Scan for the cell matching the given text and deliver its (X, Y) coordinate at center. 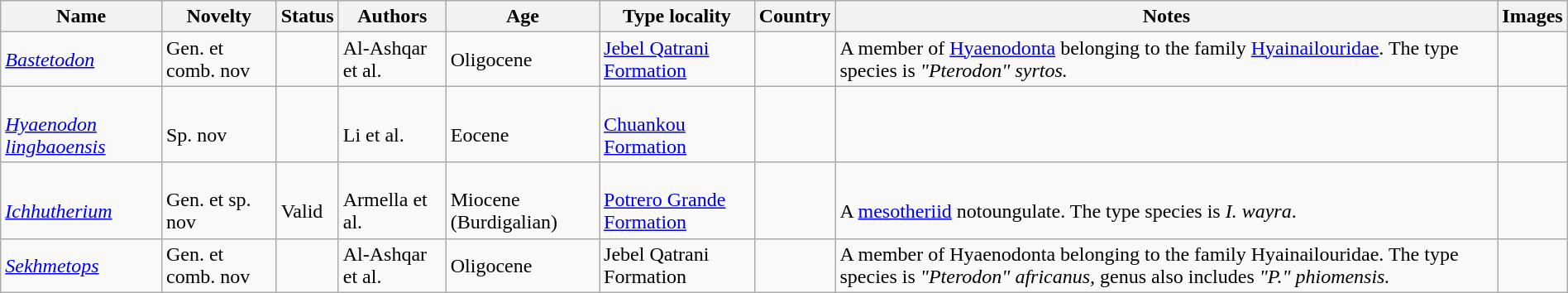
A mesotheriid notoungulate. The type species is I. wayra. (1166, 200)
Country (795, 17)
Armella et al. (392, 200)
Li et al. (392, 124)
Miocene (Burdigalian) (523, 200)
Eocene (523, 124)
A member of Hyaenodonta belonging to the family Hyainailouridae. The type species is "Pterodon" africanus, genus also includes "P." phiomensis. (1166, 265)
Images (1532, 17)
Sp. nov (218, 124)
Potrero Grande Formation (677, 200)
Bastetodon (81, 60)
Novelty (218, 17)
Gen. et sp. nov (218, 200)
Sekhmetops (81, 265)
Age (523, 17)
Hyaenodon lingbaoensis (81, 124)
Status (308, 17)
Type locality (677, 17)
Authors (392, 17)
Notes (1166, 17)
Ichhutherium (81, 200)
Chuankou Formation (677, 124)
A member of Hyaenodonta belonging to the family Hyainailouridae. The type species is "Pterodon" syrtos. (1166, 60)
Name (81, 17)
Valid (308, 200)
